Identify which cell holds the provided text, then report its (x, y) central coordinate. 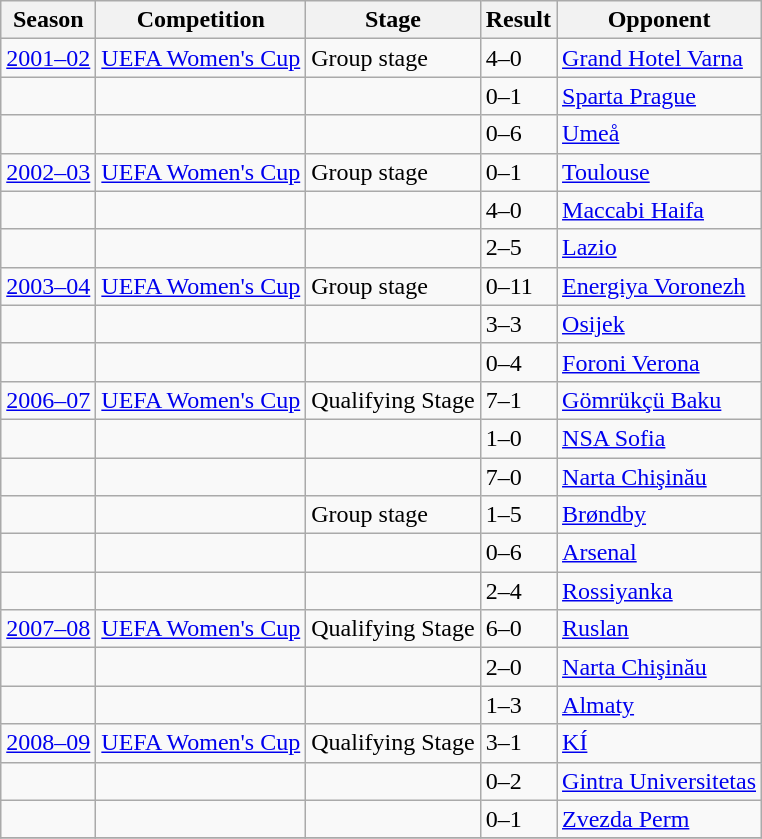
Toulouse (660, 172)
2–4 (518, 591)
2007–08 (48, 629)
KÍ (660, 743)
Gömrükçü Baku (660, 400)
Ruslan (660, 629)
Stage (393, 20)
2001–02 (48, 58)
Gintra Universitetas (660, 781)
2002–03 (48, 172)
7–1 (518, 400)
Result (518, 20)
Almaty (660, 705)
1–3 (518, 705)
2006–07 (48, 400)
1–0 (518, 438)
Opponent (660, 20)
2–5 (518, 248)
Sparta Prague (660, 96)
2–0 (518, 667)
3–3 (518, 324)
0–4 (518, 362)
1–5 (518, 515)
Arsenal (660, 553)
Competition (201, 20)
Season (48, 20)
Zvezda Perm (660, 819)
7–0 (518, 477)
2003–04 (48, 286)
2008–09 (48, 743)
Foroni Verona (660, 362)
0–2 (518, 781)
NSA Sofia (660, 438)
Brøndby (660, 515)
3–1 (518, 743)
Umeå (660, 134)
Grand Hotel Varna (660, 58)
Osijek (660, 324)
Rossiyanka (660, 591)
0–11 (518, 286)
Maccabi Haifa (660, 210)
Lazio (660, 248)
Energiya Voronezh (660, 286)
6–0 (518, 629)
